Find where the given text appears and provide that cell's center as (X, Y) coordinate. 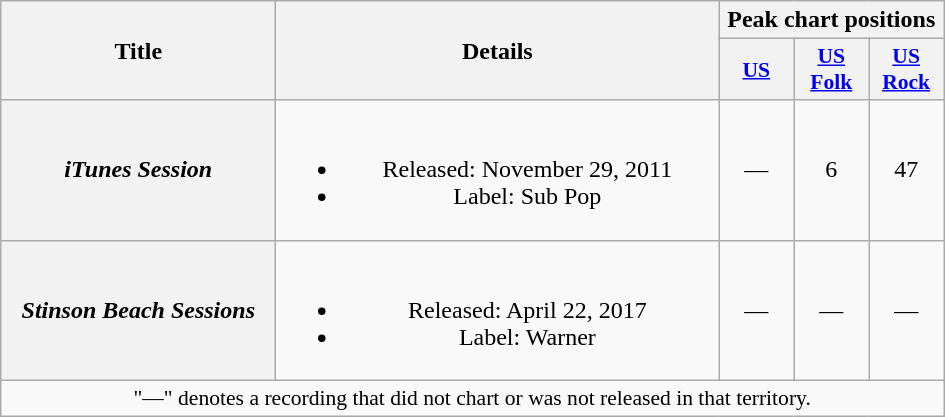
US Folk (832, 70)
Details (498, 50)
US (756, 70)
Stinson Beach Sessions (138, 310)
47 (906, 170)
Title (138, 50)
Peak chart positions (832, 20)
"—" denotes a recording that did not chart or was not released in that territory. (472, 398)
iTunes Session (138, 170)
USRock (906, 70)
Released: November 29, 2011Label: Sub Pop (498, 170)
Released: April 22, 2017Label: Warner (498, 310)
6 (832, 170)
